Detect which cell encompasses the target text, then output its [X, Y] center coordinate. 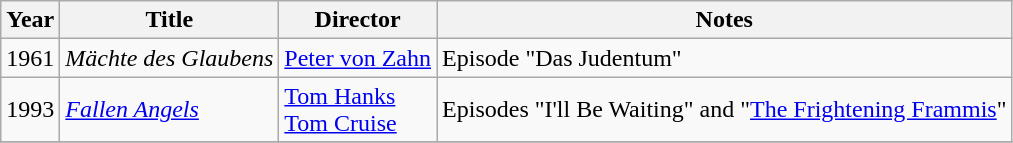
1961 [30, 58]
Episodes "I'll Be Waiting" and "The Frightening Frammis" [724, 110]
Peter von Zahn [358, 58]
Year [30, 20]
Fallen Angels [170, 110]
Notes [724, 20]
Director [358, 20]
Tom HanksTom Cruise [358, 110]
Episode "Das Judentum" [724, 58]
1993 [30, 110]
Title [170, 20]
Mächte des Glaubens [170, 58]
